Provide the [x, y] coordinate of the cell's center where the given text is located.  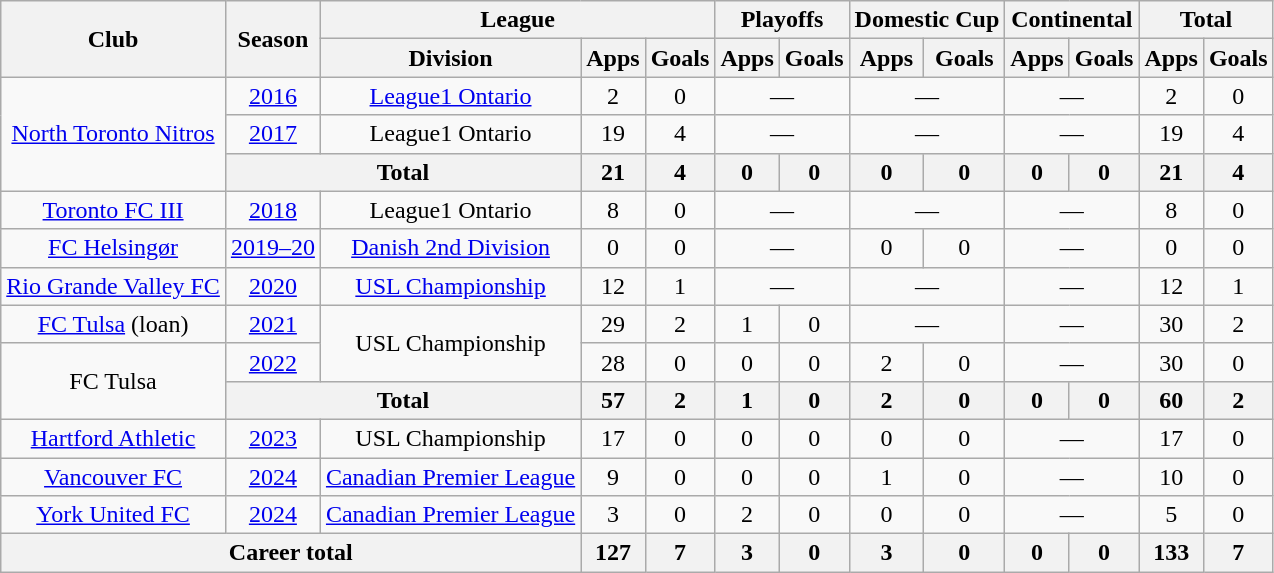
Season [272, 39]
2021 [272, 324]
Club [114, 39]
5 [1171, 515]
League [517, 20]
28 [613, 362]
FC Tulsa (loan) [114, 324]
York United FC [114, 515]
10 [1171, 477]
Vancouver FC [114, 477]
2018 [272, 210]
Danish 2nd Division [450, 248]
Continental [1072, 20]
127 [613, 553]
North Toronto Nitros [114, 134]
2023 [272, 438]
Toronto FC III [114, 210]
FC Tulsa [114, 381]
2022 [272, 362]
Division [450, 58]
57 [613, 400]
Hartford Athletic [114, 438]
2020 [272, 286]
Domestic Cup [927, 20]
Rio Grande Valley FC [114, 286]
2016 [272, 96]
9 [613, 477]
Playoffs [782, 20]
2017 [272, 134]
FC Helsingør [114, 248]
Career total [291, 553]
60 [1171, 400]
2019–20 [272, 248]
29 [613, 324]
133 [1171, 553]
